Return the [X, Y] coordinate for the center point of the cell that contains the specified text.  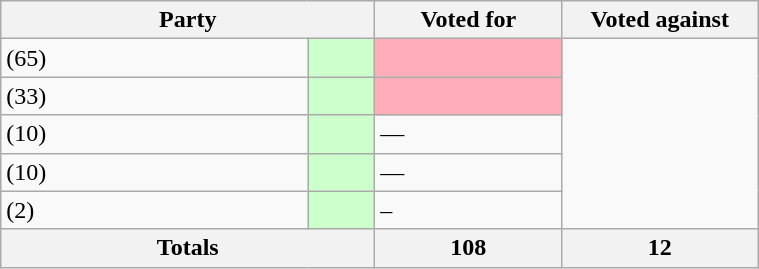
(65) [154, 58]
Party [188, 20]
Voted for [468, 20]
108 [468, 248]
12 [660, 248]
Totals [188, 248]
Voted against [660, 20]
– [468, 210]
(2) [154, 210]
(33) [154, 96]
